From the cell containing the given text, extract its center point as (x, y) coordinate. 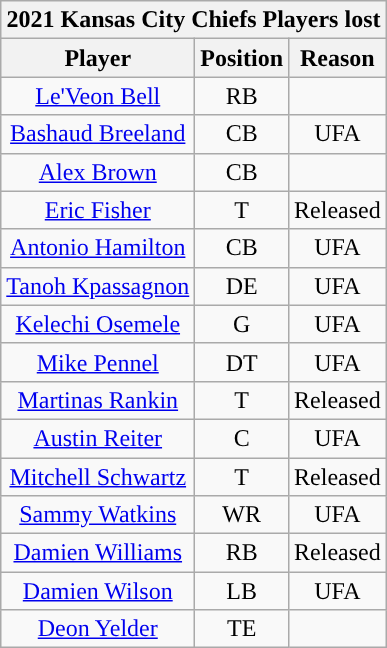
Austin Reiter (98, 438)
Deon Yelder (98, 629)
C (242, 438)
Le'Veon Bell (98, 96)
Kelechi Osemele (98, 324)
Antonio Hamilton (98, 248)
Martinas Rankin (98, 400)
DT (242, 362)
Sammy Watkins (98, 515)
Reason (338, 58)
Player (98, 58)
2021 Kansas City Chiefs Players lost (194, 20)
TE (242, 629)
Eric Fisher (98, 210)
Damien Williams (98, 553)
Mike Pennel (98, 362)
Position (242, 58)
Alex Brown (98, 172)
DE (242, 286)
Bashaud Breeland (98, 134)
Mitchell Schwartz (98, 477)
G (242, 324)
LB (242, 591)
Tanoh Kpassagnon (98, 286)
WR (242, 515)
Damien Wilson (98, 591)
